Capture the cell that displays the provided text and extract its [x, y] central coordinate. 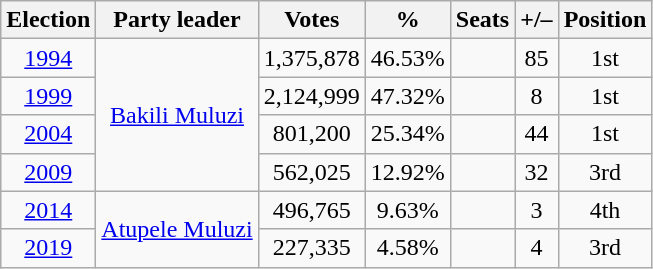
4 [536, 248]
3 [536, 210]
+/– [536, 20]
562,025 [312, 172]
2009 [48, 172]
Atupele Muluzi [177, 229]
227,335 [312, 248]
Seats [482, 20]
2,124,999 [312, 96]
85 [536, 58]
8 [536, 96]
12.92% [408, 172]
801,200 [312, 134]
496,765 [312, 210]
Bakili Muluzi [177, 115]
2004 [48, 134]
1999 [48, 96]
2019 [48, 248]
1,375,878 [312, 58]
Election [48, 20]
9.63% [408, 210]
47.32% [408, 96]
1994 [48, 58]
4.58% [408, 248]
4th [605, 210]
Votes [312, 20]
Party leader [177, 20]
Position [605, 20]
% [408, 20]
44 [536, 134]
2014 [48, 210]
25.34% [408, 134]
32 [536, 172]
46.53% [408, 58]
